Determine the (x, y) coordinate at the center of the cell enclosing the given text.  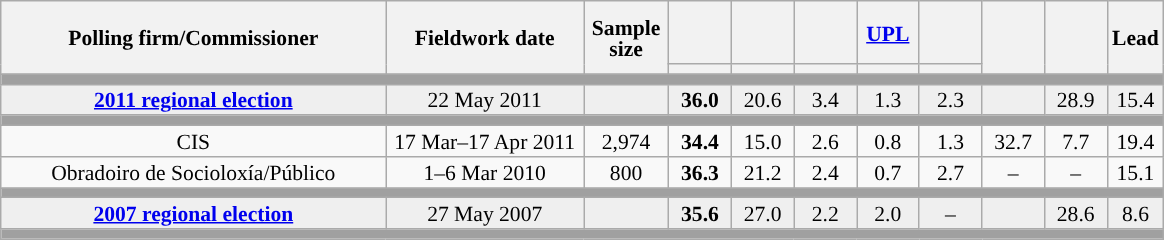
21.2 (762, 172)
7.7 (1076, 142)
15.0 (762, 142)
UPL (888, 32)
28.9 (1076, 100)
2.2 (826, 214)
2007 regional election (194, 214)
28.6 (1076, 214)
20.6 (762, 100)
27 May 2007 (485, 214)
32.7 (1014, 142)
27.0 (762, 214)
Fieldwork date (485, 38)
17 Mar–17 Apr 2011 (485, 142)
2.7 (950, 172)
0.7 (888, 172)
2.3 (950, 100)
2.0 (888, 214)
Lead (1136, 38)
3.4 (826, 100)
0.8 (888, 142)
15.4 (1136, 100)
35.6 (700, 214)
800 (626, 172)
2011 regional election (194, 100)
2.6 (826, 142)
8.6 (1136, 214)
Polling firm/Commissioner (194, 38)
CIS (194, 142)
Sample size (626, 38)
22 May 2011 (485, 100)
2,974 (626, 142)
1–6 Mar 2010 (485, 172)
36.3 (700, 172)
34.4 (700, 142)
15.1 (1136, 172)
2.4 (826, 172)
36.0 (700, 100)
Obradoiro de Socioloxía/Público (194, 172)
19.4 (1136, 142)
